Provide the (x, y) coordinate of the cell's center where the given text is located.  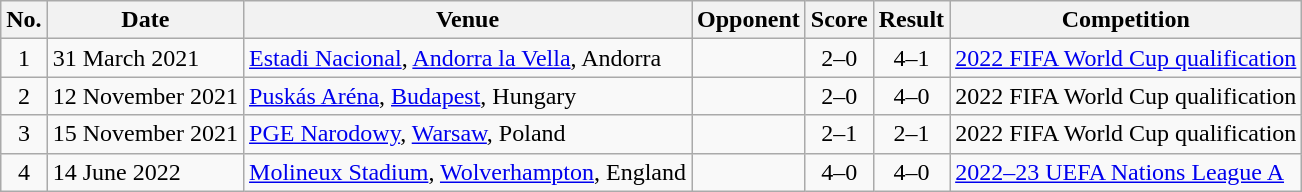
Estadi Nacional, Andorra la Vella, Andorra (468, 58)
Venue (468, 20)
4–1 (911, 58)
Score (839, 20)
Result (911, 20)
15 November 2021 (145, 134)
4 (24, 172)
Molineux Stadium, Wolverhampton, England (468, 172)
31 March 2021 (145, 58)
12 November 2021 (145, 96)
3 (24, 134)
Opponent (749, 20)
1 (24, 58)
2022–23 UEFA Nations League A (1126, 172)
2 (24, 96)
Competition (1126, 20)
Puskás Aréna, Budapest, Hungary (468, 96)
No. (24, 20)
PGE Narodowy, Warsaw, Poland (468, 134)
Date (145, 20)
14 June 2022 (145, 172)
